Provide the [X, Y] coordinate of the cell's center where the given text is located.  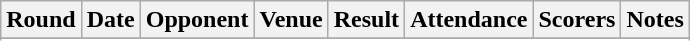
Scorers [577, 20]
Venue [291, 20]
Attendance [469, 20]
Date [110, 20]
Round [41, 20]
Opponent [197, 20]
Notes [655, 20]
Result [366, 20]
